Pinpoint the cell where the given text exists, returning its (X, Y) midpoint coordinate. 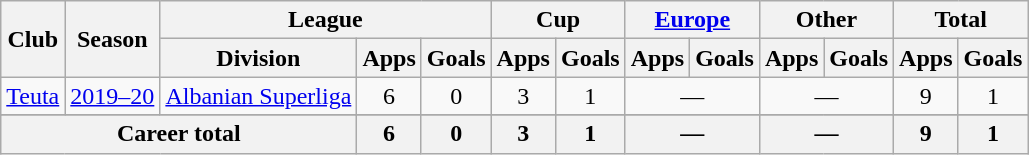
Club (33, 39)
2019–20 (112, 96)
Career total (179, 134)
Teuta (33, 96)
Other (826, 20)
Cup (558, 20)
League (326, 20)
Europe (692, 20)
Division (258, 58)
Albanian Superliga (258, 96)
Total (961, 20)
Season (112, 39)
